Pinpoint the cell where the given text exists, returning its (X, Y) midpoint coordinate. 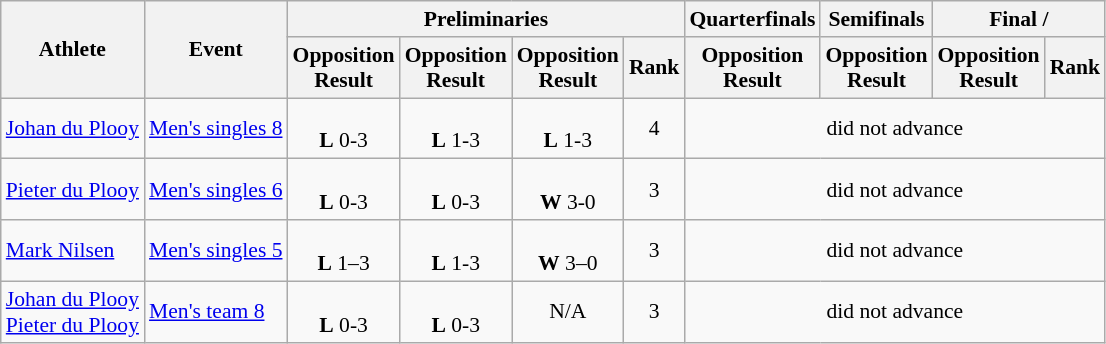
Men's singles 8 (216, 128)
Event (216, 50)
Johan du Plooy Pieter du Plooy (72, 312)
N/A (568, 312)
Men's singles 5 (216, 250)
L 1–3 (344, 250)
Final / (1020, 19)
Mark Nilsen (72, 250)
Athlete (72, 50)
Semifinals (876, 19)
Pieter du Plooy (72, 190)
Johan du Plooy (72, 128)
Preliminaries (486, 19)
Men's singles 6 (216, 190)
W 3-0 (568, 190)
Men's team 8 (216, 312)
W 3–0 (568, 250)
Quarterfinals (752, 19)
4 (654, 128)
